Output the [x, y] coordinate of the center of the cell containing the given text.  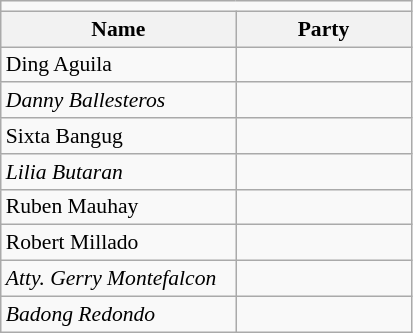
Ruben Mauhay [118, 207]
Sixta Bangug [118, 136]
Badong Redondo [118, 314]
Atty. Gerry Montefalcon [118, 279]
Robert Millado [118, 243]
Lilia Butaran [118, 172]
Party [324, 29]
Danny Ballesteros [118, 101]
Name [118, 29]
Ding Aguila [118, 65]
